Identify which cell holds the provided text, then report its (X, Y) central coordinate. 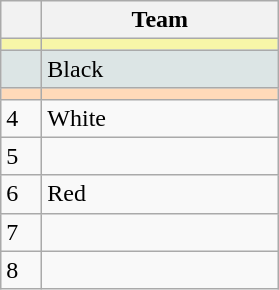
Black (160, 69)
8 (22, 270)
Team (160, 20)
White (160, 118)
7 (22, 232)
4 (22, 118)
5 (22, 156)
Red (160, 194)
6 (22, 194)
